Return the [x, y] coordinate for the center point of the cell that contains the specified text.  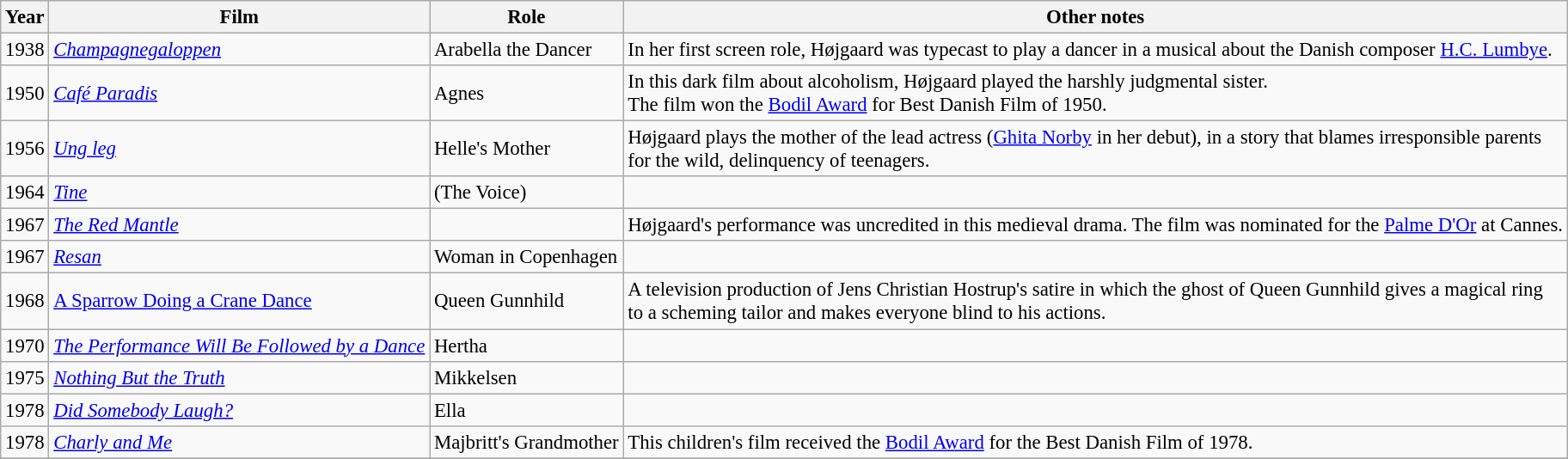
Ung leg [239, 150]
Majbritt's Grandmother [526, 442]
1968 [25, 301]
Café Paradis [239, 93]
Champagnegaloppen [239, 50]
(The Voice) [526, 193]
Hertha [526, 346]
1956 [25, 150]
This children's film received the Bodil Award for the Best Danish Film of 1978. [1095, 442]
Højgaard's performance was uncredited in this medieval drama. The film was nominated for the Palme D'Or at Cannes. [1095, 225]
1975 [25, 377]
The Performance Will Be Followed by a Dance [239, 346]
Resan [239, 257]
Nothing But the Truth [239, 377]
Did Somebody Laugh? [239, 410]
Mikkelsen [526, 377]
1970 [25, 346]
In her first screen role, Højgaard was typecast to play a dancer in a musical about the Danish composer H.C. Lumbye. [1095, 50]
1964 [25, 193]
A Sparrow Doing a Crane Dance [239, 301]
In this dark film about alcoholism, Højgaard played the harshly judgmental sister.The film won the Bodil Award for Best Danish Film of 1950. [1095, 93]
Tine [239, 193]
Agnes [526, 93]
Queen Gunnhild [526, 301]
Arabella the Dancer [526, 50]
Other notes [1095, 17]
Woman in Copenhagen [526, 257]
1938 [25, 50]
Ella [526, 410]
1950 [25, 93]
Year [25, 17]
Role [526, 17]
Film [239, 17]
Charly and Me [239, 442]
The Red Mantle [239, 225]
Helle's Mother [526, 150]
